Return the [x, y] coordinate for the center point of the cell that contains the specified text.  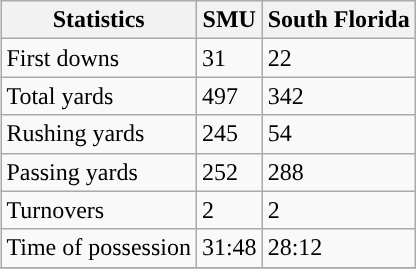
22 [338, 58]
342 [338, 96]
Total yards [99, 96]
245 [229, 134]
252 [229, 172]
Turnovers [99, 210]
31:48 [229, 248]
31 [229, 58]
Rushing yards [99, 134]
497 [229, 96]
South Florida [338, 20]
54 [338, 134]
288 [338, 172]
Statistics [99, 20]
Passing yards [99, 172]
Time of possession [99, 248]
First downs [99, 58]
SMU [229, 20]
28:12 [338, 248]
